From the cell containing the given text, extract its center point as [x, y] coordinate. 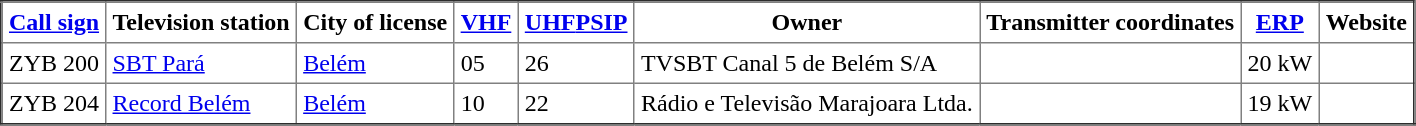
19 kW [1280, 103]
ZYB 200 [54, 63]
Television station [202, 22]
Owner [806, 22]
10 [486, 103]
VHF [486, 22]
22 [576, 103]
Rádio e Televisão Marajoara Ltda. [806, 103]
ZYB 204 [54, 103]
City of license [374, 22]
Record Belém [202, 103]
26 [576, 63]
UHFPSIP [576, 22]
05 [486, 63]
ERP [1280, 22]
TVSBT Canal 5 de Belém S/A [806, 63]
Call sign [54, 22]
SBT Pará [202, 63]
Transmitter coordinates [1110, 22]
20 kW [1280, 63]
Website [1367, 22]
